Provide the (X, Y) coordinate of the cell's center where the given text is located.  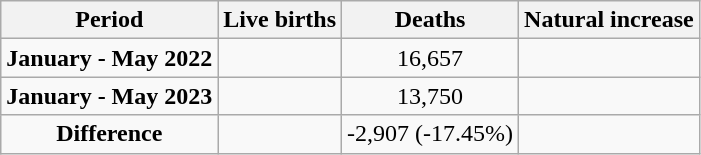
January - May 2023 (110, 96)
Difference (110, 134)
Deaths (430, 20)
Natural increase (610, 20)
13,750 (430, 96)
16,657 (430, 58)
-2,907 (-17.45%) (430, 134)
Live births (280, 20)
January - May 2022 (110, 58)
Period (110, 20)
